Search for the cell housing the specified text and yield its [X, Y] center coordinate. 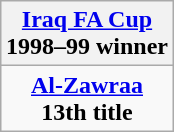
Al-Zawraa13th title [86, 98]
Iraq FA Cup1998–99 winner [86, 34]
